Determine the (X, Y) coordinate at the center of the cell enclosing the given text.  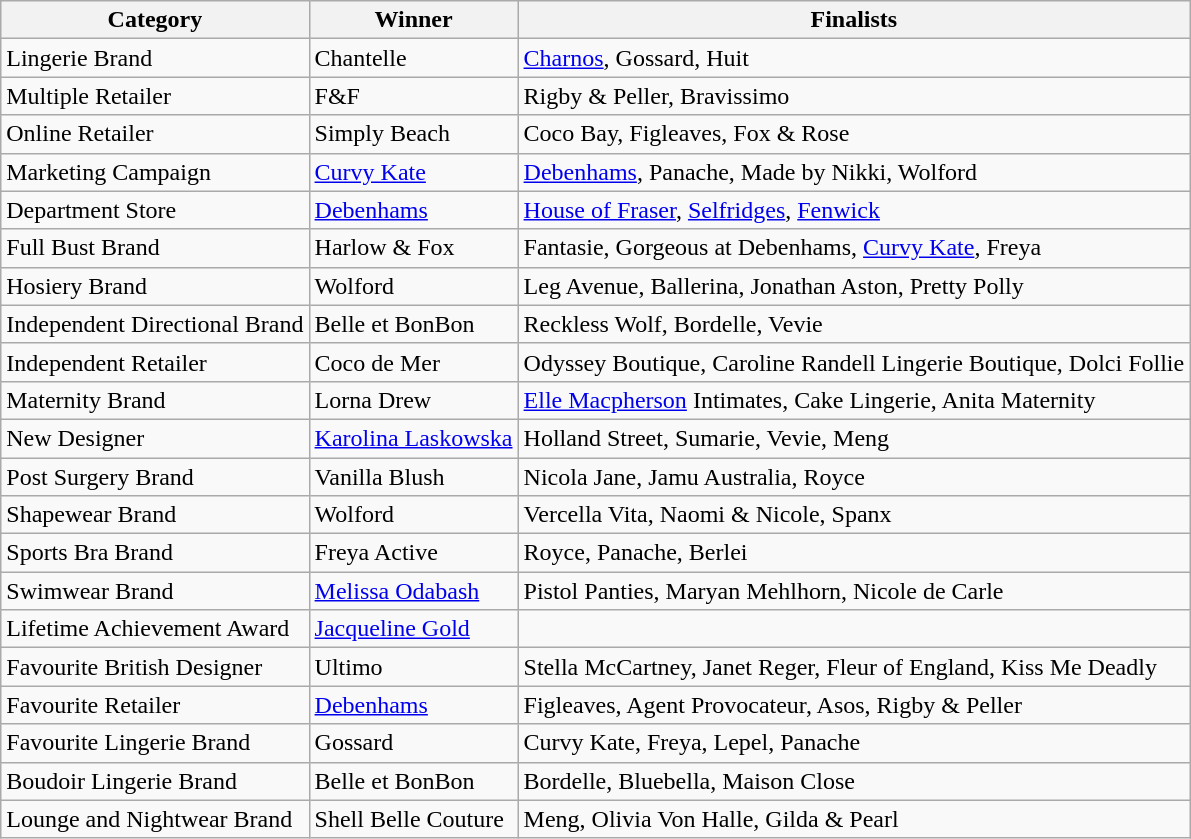
Reckless Wolf, Bordelle, Vevie (854, 324)
Coco Bay, Figleaves, Fox & Rose (854, 134)
Full Bust Brand (155, 248)
Favourite Retailer (155, 705)
Gossard (414, 743)
Vanilla Blush (414, 477)
Ultimo (414, 667)
Curvy Kate, Freya, Lepel, Panache (854, 743)
Figleaves, Agent Provocateur, Asos, Rigby & Peller (854, 705)
Favourite Lingerie Brand (155, 743)
Harlow & Fox (414, 248)
Holland Street, Sumarie, Vevie, Meng (854, 438)
Lounge and Nightwear Brand (155, 819)
Online Retailer (155, 134)
Multiple Retailer (155, 96)
Curvy Kate (414, 172)
Hosiery Brand (155, 286)
Fantasie, Gorgeous at Debenhams, Curvy Kate, Freya (854, 248)
Maternity Brand (155, 400)
Lifetime Achievement Award (155, 629)
Shapewear Brand (155, 515)
House of Fraser, Selfridges, Fenwick (854, 210)
F&F (414, 96)
Swimwear Brand (155, 591)
Charnos, Gossard, Huit (854, 58)
Nicola Jane, Jamu Australia, Royce (854, 477)
Rigby & Peller, Bravissimo (854, 96)
Vercella Vita, Naomi & Nicole, Spanx (854, 515)
Bordelle, Bluebella, Maison Close (854, 781)
Simply Beach (414, 134)
Stella McCartney, Janet Reger, Fleur of England, Kiss Me Deadly (854, 667)
Boudoir Lingerie Brand (155, 781)
Elle Macpherson Intimates, Cake Lingerie, Anita Maternity (854, 400)
Category (155, 20)
Pistol Panties, Maryan Mehlhorn, Nicole de Carle (854, 591)
Independent Retailer (155, 362)
New Designer (155, 438)
Karolina Laskowska (414, 438)
Royce, Panache, Berlei (854, 553)
Winner (414, 20)
Independent Directional Brand (155, 324)
Freya Active (414, 553)
Jacqueline Gold (414, 629)
Meng, Olivia Von Halle, Gilda & Pearl (854, 819)
Favourite British Designer (155, 667)
Sports Bra Brand (155, 553)
Leg Avenue, Ballerina, Jonathan Aston, Pretty Polly (854, 286)
Post Surgery Brand (155, 477)
Marketing Campaign (155, 172)
Chantelle (414, 58)
Odyssey Boutique, Caroline Randell Lingerie Boutique, Dolci Follie (854, 362)
Finalists (854, 20)
Melissa Odabash (414, 591)
Department Store (155, 210)
Shell Belle Couture (414, 819)
Lorna Drew (414, 400)
Debenhams, Panache, Made by Nikki, Wolford (854, 172)
Coco de Mer (414, 362)
Lingerie Brand (155, 58)
